Pinpoint the cell where the given text exists, returning its [X, Y] midpoint coordinate. 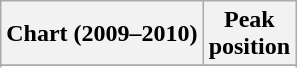
Chart (2009–2010) [102, 34]
Peakposition [249, 34]
